Find where the given text appears and provide that cell's center as (X, Y) coordinate. 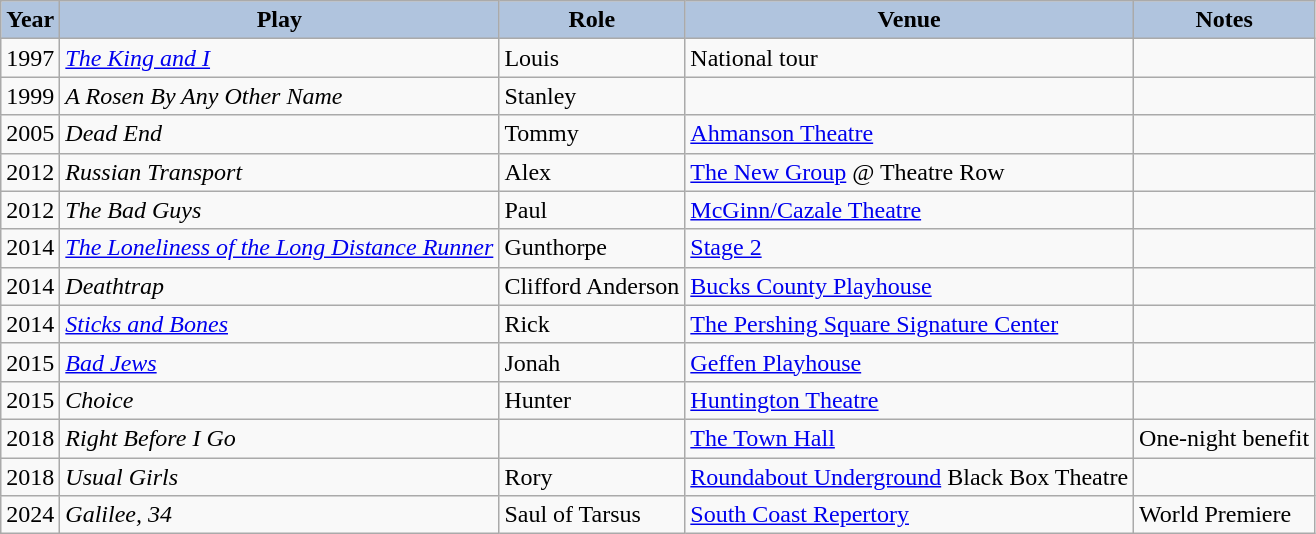
Sticks and Bones (280, 324)
Venue (910, 20)
2005 (30, 134)
Hunter (592, 400)
Clifford Anderson (592, 286)
Play (280, 20)
Usual Girls (280, 477)
World Premiere (1224, 515)
The King and I (280, 58)
Year (30, 20)
2024 (30, 515)
Geffen Playhouse (910, 362)
Notes (1224, 20)
South Coast Repertory (910, 515)
The Bad Guys (280, 210)
Tommy (592, 134)
The Town Hall (910, 438)
Dead End (280, 134)
Stanley (592, 96)
1999 (30, 96)
Jonah (592, 362)
Louis (592, 58)
Gunthorpe (592, 248)
Alex (592, 172)
Ahmanson Theatre (910, 134)
A Rosen By Any Other Name (280, 96)
Rick (592, 324)
Bad Jews (280, 362)
Right Before I Go (280, 438)
National tour (910, 58)
Galilee, 34 (280, 515)
Paul (592, 210)
Choice (280, 400)
Rory (592, 477)
The New Group @ Theatre Row (910, 172)
The Loneliness of the Long Distance Runner (280, 248)
1997 (30, 58)
Russian Transport (280, 172)
Role (592, 20)
McGinn/Cazale Theatre (910, 210)
One-night benefit (1224, 438)
Bucks County Playhouse (910, 286)
The Pershing Square Signature Center (910, 324)
Roundabout Underground Black Box Theatre (910, 477)
Deathtrap (280, 286)
Stage 2 (910, 248)
Saul of Tarsus (592, 515)
Huntington Theatre (910, 400)
